For the text-containing cell, return its midpoint in [X, Y] coordinate format. 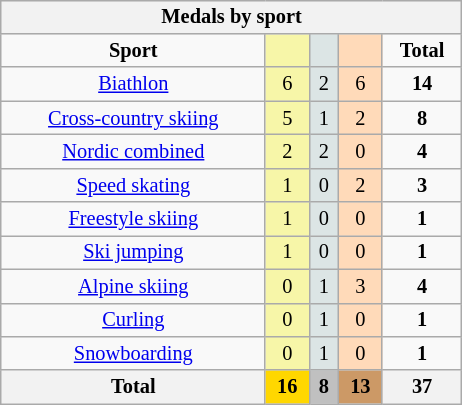
Medals by sport [231, 17]
Nordic combined [133, 152]
14 [422, 84]
37 [422, 387]
Alpine skiing [133, 286]
Snowboarding [133, 354]
Curling [133, 320]
Ski jumping [133, 253]
Speed skating [133, 185]
Biathlon [133, 84]
5 [287, 118]
Cross-country skiing [133, 118]
Sport [133, 51]
Freestyle skiing [133, 219]
13 [360, 387]
16 [287, 387]
